Locate the cell with the specified text and output its [X, Y] center coordinate. 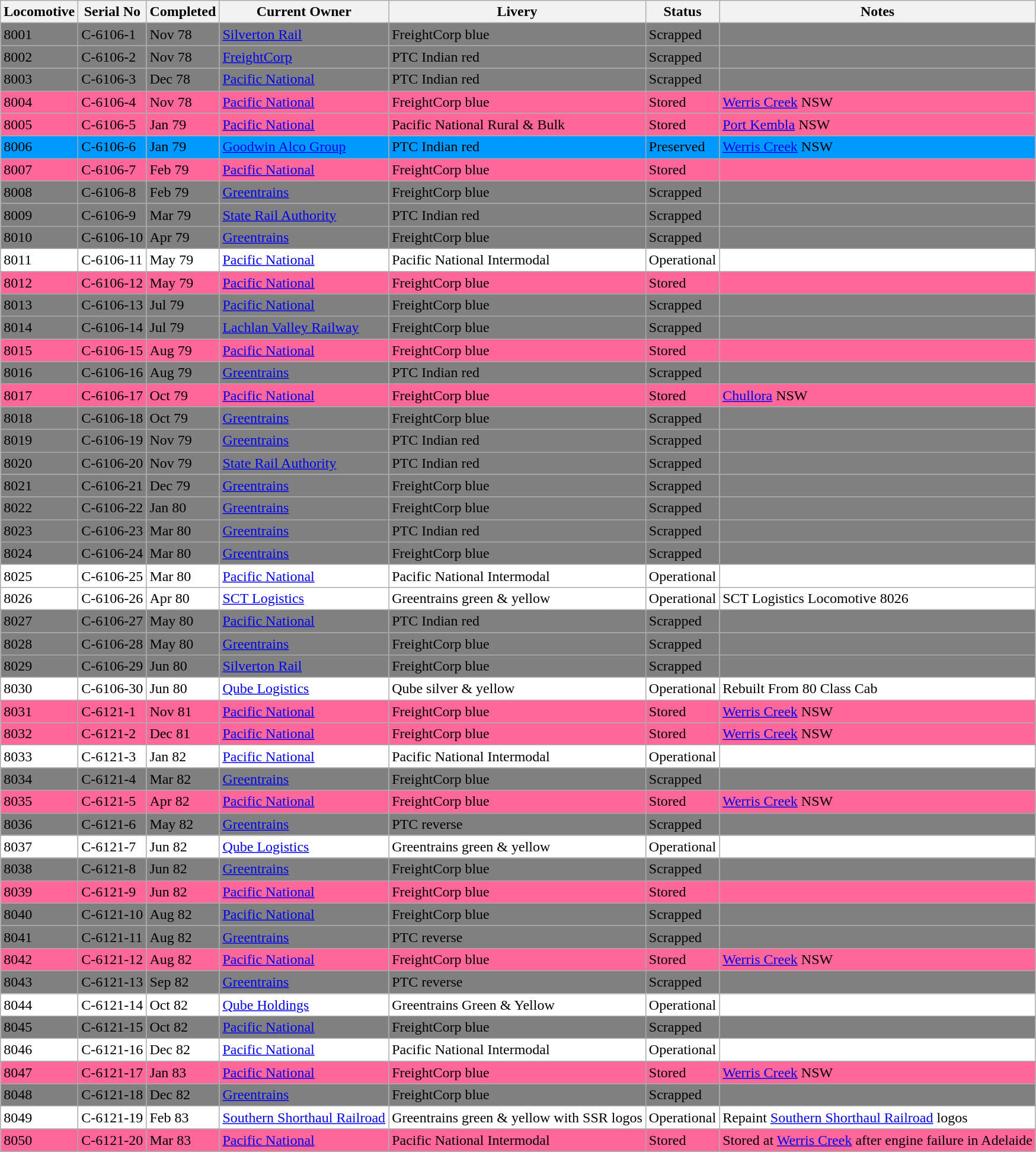
C-6106-18 [113, 418]
8024 [39, 553]
C-6106-26 [113, 598]
8036 [39, 824]
Livery [517, 12]
C-6106-20 [113, 463]
C-6121-8 [113, 869]
8001 [39, 34]
8041 [39, 937]
Apr 79 [183, 237]
C-6121-9 [113, 892]
C-6106-25 [113, 576]
8047 [39, 1073]
Rebuilt From 80 Class Cab [878, 689]
C-6106-21 [113, 486]
C-6106-6 [113, 147]
C-6106-4 [113, 102]
C-6106-7 [113, 170]
C-6106-30 [113, 689]
C-6121-16 [113, 1050]
C-6106-12 [113, 283]
Dec 81 [183, 734]
8019 [39, 441]
C-6121-18 [113, 1095]
8021 [39, 486]
Completed [183, 12]
8015 [39, 350]
C-6121-3 [113, 757]
C-6106-8 [113, 192]
8038 [39, 869]
Feb 83 [183, 1118]
8020 [39, 463]
8004 [39, 102]
Apr 82 [183, 802]
8037 [39, 847]
8044 [39, 1005]
C-6121-19 [113, 1118]
C-6106-1 [113, 34]
Dec 79 [183, 486]
Qube Holdings [304, 1005]
8049 [39, 1118]
C-6121-14 [113, 1005]
Dec 78 [183, 79]
8022 [39, 508]
8002 [39, 57]
Greentrains Green & Yellow [517, 1005]
8013 [39, 305]
Apr 80 [183, 598]
8012 [39, 283]
C-6106-28 [113, 643]
8018 [39, 418]
8033 [39, 757]
Mar 79 [183, 215]
8031 [39, 711]
Nov 81 [183, 711]
8048 [39, 1095]
C-6106-19 [113, 441]
8011 [39, 260]
C-6106-14 [113, 328]
C-6106-29 [113, 666]
8045 [39, 1027]
SCT Logistics Locomotive 8026 [878, 598]
Qube silver & yellow [517, 689]
Notes [878, 12]
8016 [39, 373]
Stored at Werris Creek after engine failure in Adelaide [878, 1140]
8043 [39, 982]
Chullora NSW [878, 395]
Jan 83 [183, 1073]
8029 [39, 666]
8017 [39, 395]
C-6106-16 [113, 373]
C-6121-4 [113, 779]
C-6106-5 [113, 125]
Mar 83 [183, 1140]
Pacific National Rural & Bulk [517, 125]
8032 [39, 734]
8046 [39, 1050]
8010 [39, 237]
C-6106-15 [113, 350]
Mar 82 [183, 779]
8023 [39, 531]
FreightCorp [304, 57]
8007 [39, 170]
Locomotive [39, 12]
Jan 82 [183, 757]
8006 [39, 147]
Serial No [113, 12]
C-6121-20 [113, 1140]
C-6106-11 [113, 260]
C-6106-3 [113, 79]
C-6121-10 [113, 914]
8028 [39, 643]
SCT Logistics [304, 598]
8027 [39, 621]
Port Kembla NSW [878, 125]
8042 [39, 959]
Greentrains green & yellow with SSR logos [517, 1118]
Sep 82 [183, 982]
8030 [39, 689]
C-6106-27 [113, 621]
8039 [39, 892]
C-6121-12 [113, 959]
May 82 [183, 824]
C-6106-24 [113, 553]
8008 [39, 192]
Status [682, 12]
C-6121-1 [113, 711]
C-6106-13 [113, 305]
8026 [39, 598]
Repaint Southern Shorthaul Railroad logos [878, 1118]
Goodwin Alco Group [304, 147]
C-6121-11 [113, 937]
C-6106-9 [113, 215]
8014 [39, 328]
C-6121-7 [113, 847]
8040 [39, 914]
8035 [39, 802]
Preserved [682, 147]
8034 [39, 779]
C-6121-6 [113, 824]
8003 [39, 79]
C-6121-13 [113, 982]
8050 [39, 1140]
C-6121-5 [113, 802]
Lachlan Valley Railway [304, 328]
C-6121-17 [113, 1073]
C-6121-2 [113, 734]
C-6106-23 [113, 531]
C-6106-17 [113, 395]
Southern Shorthaul Railroad [304, 1118]
C-6106-10 [113, 237]
8005 [39, 125]
8009 [39, 215]
C-6106-2 [113, 57]
C-6121-15 [113, 1027]
Jan 80 [183, 508]
Current Owner [304, 12]
8025 [39, 576]
C-6106-22 [113, 508]
